Search for the cell housing the specified text and yield its (x, y) center coordinate. 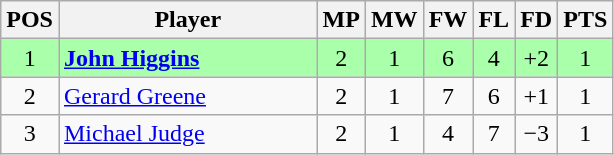
POS (30, 20)
Michael Judge (188, 134)
−3 (536, 134)
+1 (536, 96)
+2 (536, 58)
MP (341, 20)
John Higgins (188, 58)
FL (494, 20)
MW (394, 20)
PTS (586, 20)
3 (30, 134)
Player (188, 20)
FW (448, 20)
Gerard Greene (188, 96)
FD (536, 20)
